Find where the given text appears and provide that cell's center as (X, Y) coordinate. 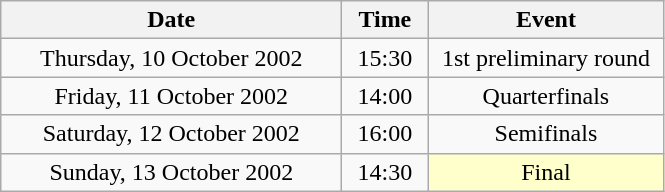
Thursday, 10 October 2002 (172, 58)
Time (385, 20)
16:00 (385, 134)
Saturday, 12 October 2002 (172, 134)
15:30 (385, 58)
Final (546, 172)
Quarterfinals (546, 96)
Date (172, 20)
14:30 (385, 172)
14:00 (385, 96)
1st preliminary round (546, 58)
Event (546, 20)
Semifinals (546, 134)
Sunday, 13 October 2002 (172, 172)
Friday, 11 October 2002 (172, 96)
